Identify which cell holds the provided text, then report its [x, y] central coordinate. 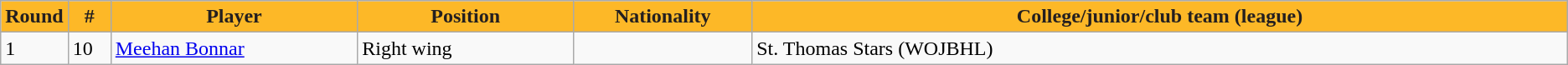
St. Thomas Stars (WOJBHL) [1160, 48]
Player [234, 17]
Nationality [663, 17]
Meehan Bonnar [234, 48]
Right wing [466, 48]
Round [34, 17]
# [89, 17]
College/junior/club team (league) [1160, 17]
Position [466, 17]
1 [34, 48]
10 [89, 48]
